Locate the cell with the specified text and output its [x, y] center coordinate. 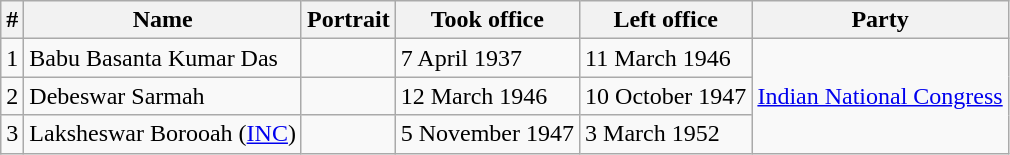
3 March 1952 [666, 134]
12 March 1946 [487, 96]
11 March 1946 [666, 58]
Took office [487, 20]
# [12, 20]
Party [880, 20]
Indian National Congress [880, 96]
Name [163, 20]
Babu Basanta Kumar Das [163, 58]
3 [12, 134]
2 [12, 96]
7 April 1937 [487, 58]
1 [12, 58]
Portrait [348, 20]
10 October 1947 [666, 96]
Debeswar Sarmah [163, 96]
Left office [666, 20]
Laksheswar Borooah (INC) [163, 134]
5 November 1947 [487, 134]
